Return the (x, y) coordinate for the center point of the cell that contains the specified text.  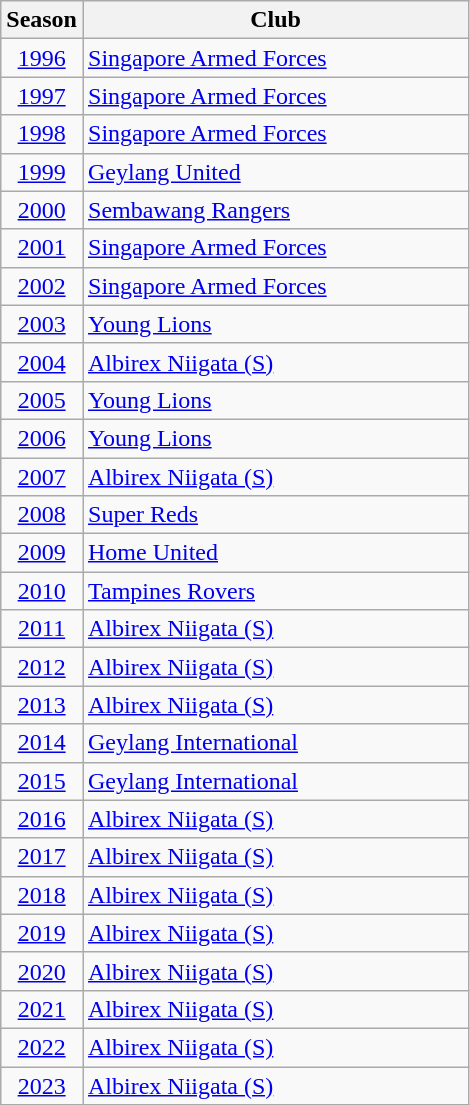
2014 (42, 743)
2020 (42, 971)
2010 (42, 591)
2018 (42, 895)
1998 (42, 134)
2009 (42, 553)
1999 (42, 172)
2000 (42, 210)
2005 (42, 400)
2011 (42, 629)
Super Reds (275, 515)
2002 (42, 286)
2016 (42, 819)
1997 (42, 96)
2004 (42, 362)
Season (42, 20)
Club (275, 20)
2006 (42, 438)
2003 (42, 324)
2007 (42, 477)
2021 (42, 1009)
2008 (42, 515)
1996 (42, 58)
Sembawang Rangers (275, 210)
2023 (42, 1085)
2015 (42, 781)
2022 (42, 1047)
2019 (42, 933)
Tampines Rovers (275, 591)
2017 (42, 857)
Geylang United (275, 172)
2013 (42, 705)
Home United (275, 553)
2001 (42, 248)
2012 (42, 667)
